Capture the cell that displays the provided text and extract its [x, y] central coordinate. 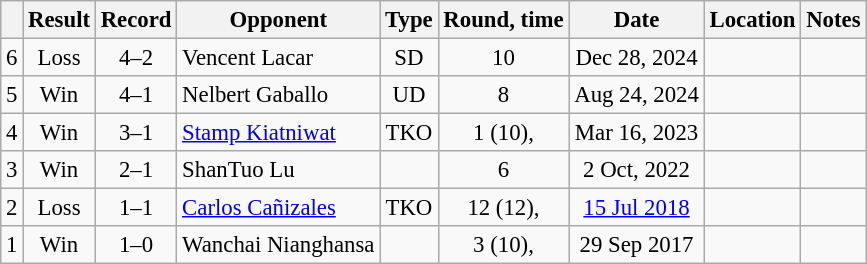
15 Jul 2018 [636, 208]
Nelbert Gaballo [278, 95]
12 (12), [504, 208]
Record [136, 20]
Dec 28, 2024 [636, 58]
8 [504, 95]
Stamp Kiatniwat [278, 133]
10 [504, 58]
Round, time [504, 20]
Type [409, 20]
1 (10), [504, 133]
4–1 [136, 95]
UD [409, 95]
3 (10), [504, 245]
1–0 [136, 245]
Mar 16, 2023 [636, 133]
4–2 [136, 58]
3–1 [136, 133]
4 [12, 133]
Notes [834, 20]
2 Oct, 2022 [636, 170]
Opponent [278, 20]
1 [12, 245]
Location [752, 20]
Result [60, 20]
3 [12, 170]
1–1 [136, 208]
2–1 [136, 170]
SD [409, 58]
Wanchai Nianghansa [278, 245]
ShanTuo Lu [278, 170]
5 [12, 95]
Vencent Lacar [278, 58]
29 Sep 2017 [636, 245]
Carlos Cañizales [278, 208]
Date [636, 20]
2 [12, 208]
Aug 24, 2024 [636, 95]
